From the cell containing the given text, extract its center point as (X, Y) coordinate. 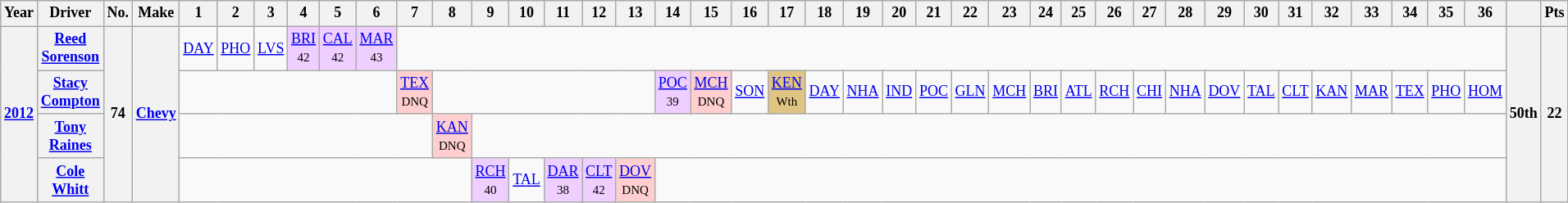
2 (236, 13)
TEXDNQ (415, 92)
KAN (1332, 92)
POC (934, 92)
CHI (1150, 92)
ATL (1078, 92)
30 (1261, 13)
7 (415, 13)
29 (1224, 13)
Pts (1555, 13)
Driver (71, 13)
CAL42 (338, 48)
36 (1486, 13)
BRI (1046, 92)
HOM (1486, 92)
3 (271, 13)
MAR43 (376, 48)
GLN (970, 92)
50th (1524, 115)
MCHDNQ (711, 92)
SON (750, 92)
POC39 (672, 92)
KENWth (787, 92)
17 (787, 13)
MAR (1372, 92)
IND (899, 92)
19 (863, 13)
12 (599, 13)
34 (1410, 13)
9 (490, 13)
20 (899, 13)
16 (750, 13)
14 (672, 13)
CLT42 (599, 180)
TEX (1410, 92)
DOVDNQ (636, 180)
Year (20, 13)
15 (711, 13)
4 (303, 13)
27 (1150, 13)
33 (1372, 13)
BRI42 (303, 48)
MCH (1010, 92)
28 (1185, 13)
10 (526, 13)
24 (1046, 13)
Cole Whitt (71, 180)
21 (934, 13)
35 (1447, 13)
13 (636, 13)
Chevy (156, 115)
Make (156, 13)
CLT (1296, 92)
5 (338, 13)
25 (1078, 13)
1 (198, 13)
31 (1296, 13)
No. (118, 13)
DAR38 (563, 180)
Tony Raines (71, 136)
2012 (20, 115)
Reed Sorenson (71, 48)
18 (824, 13)
Stacy Compton (71, 92)
LVS (271, 48)
23 (1010, 13)
32 (1332, 13)
KANDNQ (452, 136)
8 (452, 13)
RCH (1114, 92)
74 (118, 115)
RCH40 (490, 180)
11 (563, 13)
DOV (1224, 92)
6 (376, 13)
26 (1114, 13)
